Provide the (X, Y) coordinate of the cell's center where the given text is located.  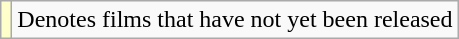
Denotes films that have not yet been released (235, 20)
